Return [x, y] of the center of cell containing provided text 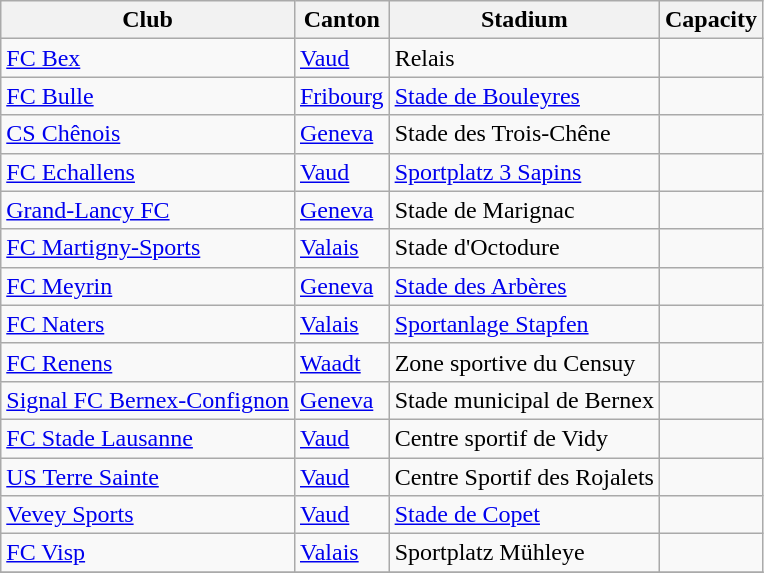
Signal FC Bernex-Confignon [148, 400]
Sportanlage Stapfen [524, 324]
Stade des Trois-Chêne [524, 134]
Stade de Bouleyres [524, 96]
Fribourg [342, 96]
Waadt [342, 362]
Vevey Sports [148, 515]
Capacity [710, 20]
Sportplatz 3 Sapins [524, 172]
US Terre Sainte [148, 477]
Zone sportive du Censuy [524, 362]
CS Chênois [148, 134]
FC Naters [148, 324]
Stade de Marignac [524, 210]
FC Renens [148, 362]
Stade d'Octodure [524, 248]
Grand-Lancy FC [148, 210]
Club [148, 20]
Centre Sportif des Rojalets [524, 477]
Stadium [524, 20]
Canton [342, 20]
Sportplatz Mühleye [524, 553]
FC Echallens [148, 172]
FC Martigny-Sports [148, 248]
Relais [524, 58]
FC Visp [148, 553]
Stade de Copet [524, 515]
FC Bex [148, 58]
Stade municipal de Bernex [524, 400]
FC Stade Lausanne [148, 438]
FC Bulle [148, 96]
FC Meyrin [148, 286]
Centre sportif de Vidy [524, 438]
Stade des Arbères [524, 286]
